Output the [X, Y] coordinate of the center of the cell containing the given text.  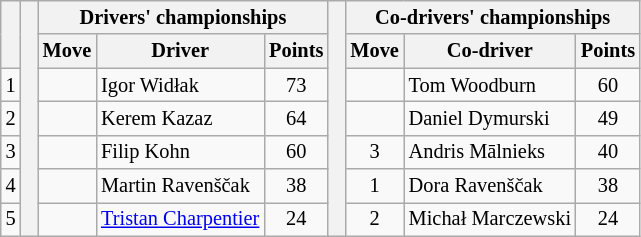
Dora Ravenščak [490, 186]
Co-driver [490, 51]
64 [296, 118]
Tristan Charpentier [180, 219]
Michał Marczewski [490, 219]
Co-drivers' championships [492, 17]
4 [11, 186]
73 [296, 85]
Drivers' championships [183, 17]
Kerem Kazaz [180, 118]
Martin Ravenščak [180, 186]
40 [608, 152]
49 [608, 118]
Filip Kohn [180, 152]
Andris Mālnieks [490, 152]
Driver [180, 51]
Tom Woodburn [490, 85]
5 [11, 219]
Igor Widłak [180, 85]
Daniel Dymurski [490, 118]
